Determine the (X, Y) coordinate at the center of the cell enclosing the given text.  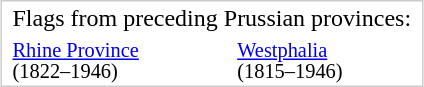
Rhine Province(1822–1946) (116, 61)
Flags from preceding Prussian provinces: (212, 18)
Westphalia(1815–1946) (324, 61)
